Scan for the cell matching the given text and deliver its (x, y) coordinate at center. 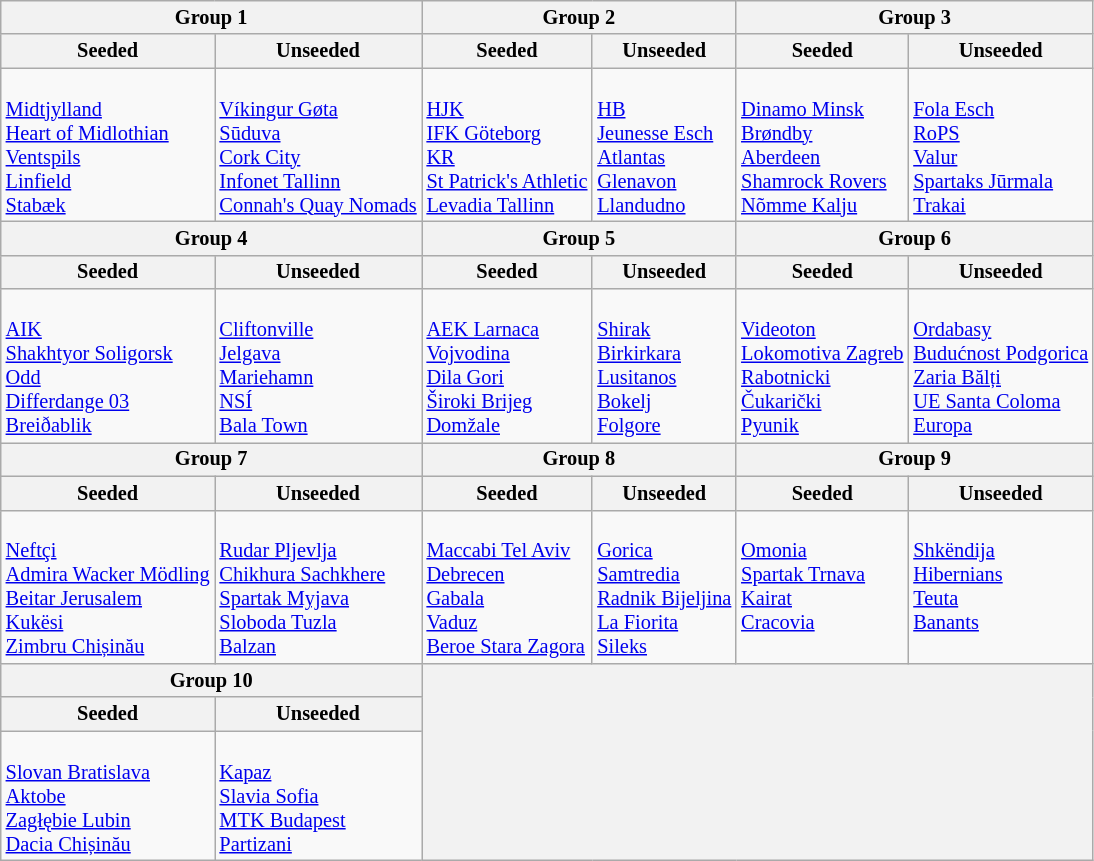
HB Jeunesse Esch Atlantas Glenavon Llandudno (664, 145)
Maccabi Tel Aviv Debrecen Gabala Vaduz Beroe Stara Zagora (508, 587)
Omonia Spartak Trnava Kairat Cracovia (822, 587)
Group 3 (914, 17)
Fola Esch RoPS Valur Spartaks Jūrmala Trakai (1000, 145)
Group 8 (580, 459)
Rudar Pljevlja Chikhura Sachkhere Spartak Myjava Sloboda Tuzla Balzan (318, 587)
Shirak Birkirkara Lusitanos Bokelj Folgore (664, 366)
Cliftonville Jelgava Mariehamn NSÍ Bala Town (318, 366)
Videoton Lokomotiva Zagreb Rabotnicki Čukarički Pyunik (822, 366)
Group 1 (212, 17)
Kapaz Slavia Sofia MTK Budapest Partizani (318, 796)
Slovan Bratislava Aktobe Zagłębie Lubin Dacia Chișinău (108, 796)
Gorica Samtredia Radnik Bijeljina La Fiorita Sileks (664, 587)
Group 9 (914, 459)
AIK Shakhtyor Soligorsk Odd Differdange 03 Breiðablik (108, 366)
Group 7 (212, 459)
Ordabasy Budućnost Podgorica Zaria Bălți UE Santa Coloma Europa (1000, 366)
Dinamo Minsk Brøndby Aberdeen Shamrock Rovers Nõmme Kalju (822, 145)
Víkingur Gøta Sūduva Cork City Infonet Tallinn Connah's Quay Nomads (318, 145)
HJK IFK Göteborg KR St Patrick's Athletic Levadia Tallinn (508, 145)
Shkëndija Hibernians Teuta Banants (1000, 587)
Group 2 (580, 17)
Group 4 (212, 238)
AEK Larnaca Vojvodina Dila Gori Široki Brijeg Domžale (508, 366)
Midtjylland Heart of Midlothian Ventspils Linfield Stabæk (108, 145)
Neftçi Admira Wacker Mödling Beitar Jerusalem Kukësi Zimbru Chișinău (108, 587)
Group 10 (212, 680)
Group 5 (580, 238)
Group 6 (914, 238)
